Capture the cell that displays the provided text and extract its [x, y] central coordinate. 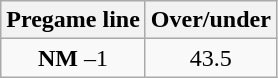
Pregame line [74, 20]
43.5 [210, 58]
NM –1 [74, 58]
Over/under [210, 20]
